Extract the (X, Y) coordinate from the center of the cell holding the provided text.  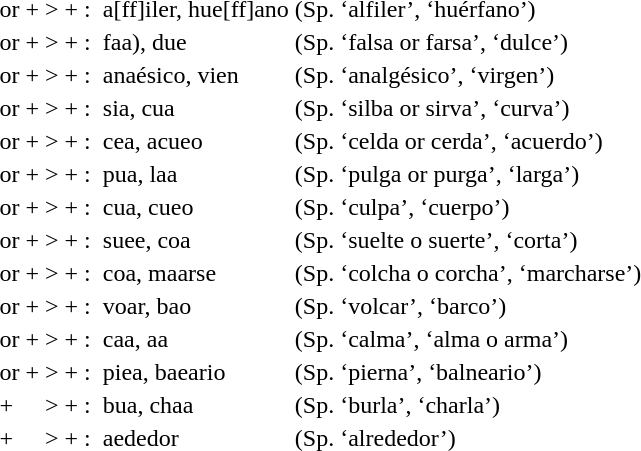
sia, cua (196, 108)
cua, cueo (196, 207)
cea, acueo (196, 141)
anaésico, vien (196, 75)
suee, coa (196, 240)
pua, laa (196, 174)
coa, maarse (196, 273)
piea, baeario (196, 372)
caa, aa (196, 339)
bua, chaa (196, 405)
voar, bao (196, 306)
faa), due (196, 42)
